Determine the (X, Y) coordinate at the center of the cell enclosing the given text.  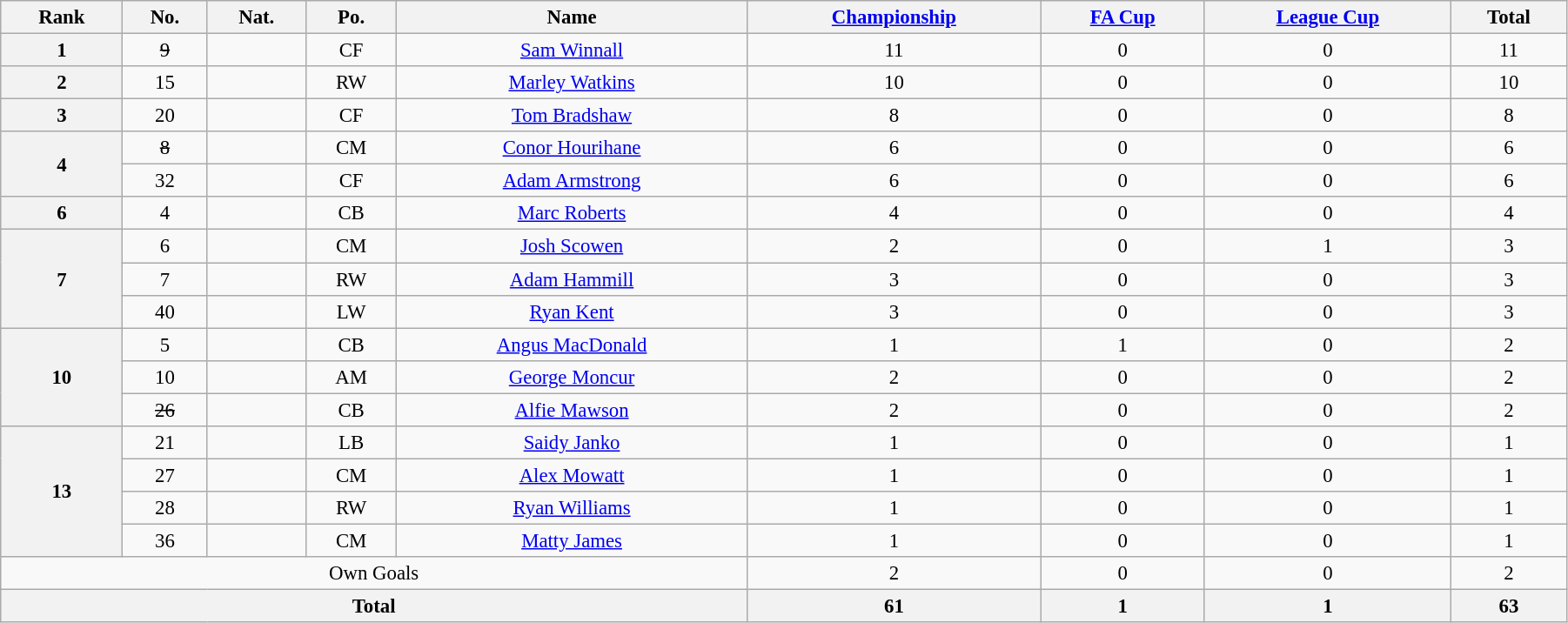
40 (165, 311)
Conor Hourihane (573, 148)
26 (165, 410)
20 (165, 116)
Ryan Williams (573, 508)
13 (62, 492)
Adam Hammill (573, 279)
61 (895, 606)
27 (165, 475)
Own Goals (374, 573)
63 (1509, 606)
AM (352, 377)
Adam Armstrong (573, 181)
LW (352, 311)
Championship (895, 17)
36 (165, 540)
Marc Roberts (573, 213)
LB (352, 443)
George Moncur (573, 377)
Nat. (257, 17)
Name (573, 17)
Sam Winnall (573, 50)
Saidy Janko (573, 443)
Angus MacDonald (573, 345)
5 (165, 345)
Po. (352, 17)
No. (165, 17)
28 (165, 508)
21 (165, 443)
FA Cup (1122, 17)
League Cup (1328, 17)
Rank (62, 17)
Ryan Kent (573, 311)
32 (165, 181)
15 (165, 83)
Alfie Mawson (573, 410)
9 (165, 50)
Matty James (573, 540)
Josh Scowen (573, 246)
Alex Mowatt (573, 475)
Marley Watkins (573, 83)
Tom Bradshaw (573, 116)
